Find where the given text appears and provide that cell's center as (x, y) coordinate. 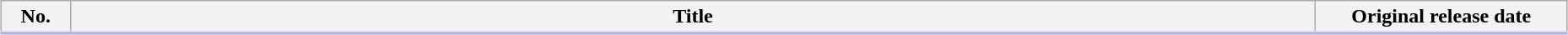
Title (693, 17)
Original release date (1441, 17)
No. (35, 17)
